Locate the cell with the specified text and output its [x, y] center coordinate. 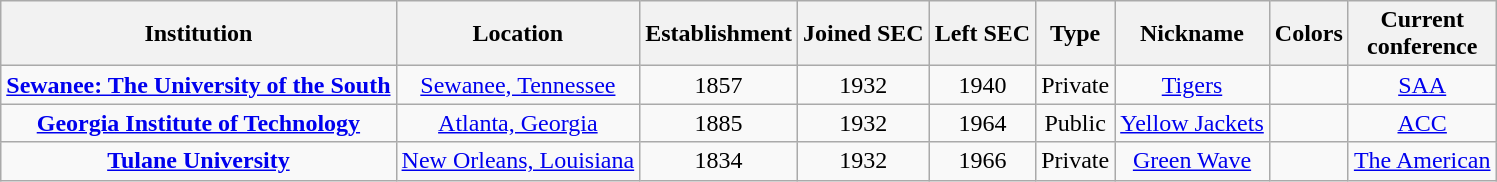
Public [1076, 123]
Joined SEC [863, 34]
Atlanta, Georgia [518, 123]
Establishment [719, 34]
Sewanee, Tennessee [518, 85]
1940 [982, 85]
SAA [1422, 85]
1857 [719, 85]
Left SEC [982, 34]
Colors [1308, 34]
Currentconference [1422, 34]
Sewanee: The University of the South [198, 85]
1885 [719, 123]
1966 [982, 161]
1964 [982, 123]
Yellow Jackets [1192, 123]
Georgia Institute of Technology [198, 123]
New Orleans, Louisiana [518, 161]
The American [1422, 161]
ACC [1422, 123]
Nickname [1192, 34]
Green Wave [1192, 161]
Tigers [1192, 85]
1834 [719, 161]
Tulane University [198, 161]
Type [1076, 34]
Institution [198, 34]
Location [518, 34]
